Capture the cell that displays the provided text and extract its (x, y) central coordinate. 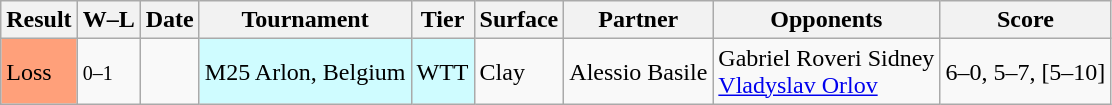
M25 Arlon, Belgium (305, 72)
W–L (108, 20)
Partner (638, 20)
6–0, 5–7, [5–10] (1026, 72)
Surface (519, 20)
Tier (442, 20)
Alessio Basile (638, 72)
0–1 (108, 72)
WTT (442, 72)
Gabriel Roveri Sidney Vladyslav Orlov (826, 72)
Clay (519, 72)
Result (39, 20)
Score (1026, 20)
Loss (39, 72)
Tournament (305, 20)
Opponents (826, 20)
Date (170, 20)
